Extract the (X, Y) coordinate from the center of the cell holding the provided text.  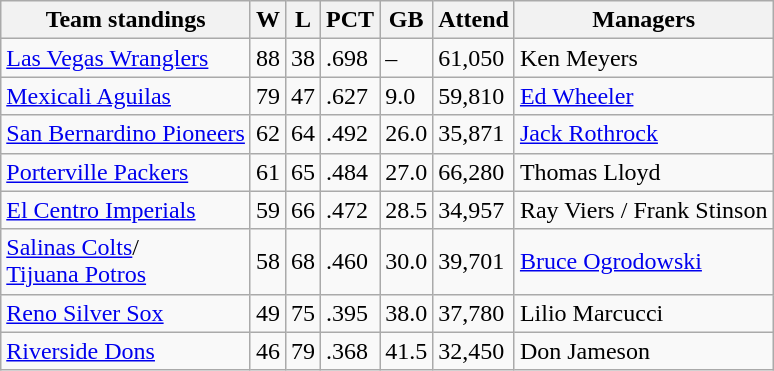
38 (302, 58)
Don Jameson (644, 351)
Lilio Marcucci (644, 313)
Attend (474, 20)
Team standings (126, 20)
Ed Wheeler (644, 96)
66,280 (474, 172)
62 (268, 134)
37,780 (474, 313)
.368 (350, 351)
Bruce Ogrodowski (644, 262)
28.5 (406, 210)
Ken Meyers (644, 58)
26.0 (406, 134)
.627 (350, 96)
PCT (350, 20)
39,701 (474, 262)
Porterville Packers (126, 172)
GB (406, 20)
66 (302, 210)
Managers (644, 20)
59 (268, 210)
64 (302, 134)
.484 (350, 172)
68 (302, 262)
75 (302, 313)
35,871 (474, 134)
– (406, 58)
Mexicali Aguilas (126, 96)
L (302, 20)
30.0 (406, 262)
34,957 (474, 210)
.698 (350, 58)
58 (268, 262)
9.0 (406, 96)
65 (302, 172)
Salinas Colts/ Tijuana Potros (126, 262)
27.0 (406, 172)
.395 (350, 313)
W (268, 20)
88 (268, 58)
61,050 (474, 58)
.472 (350, 210)
Riverside Dons (126, 351)
Ray Viers / Frank Stinson (644, 210)
Jack Rothrock (644, 134)
.460 (350, 262)
41.5 (406, 351)
32,450 (474, 351)
38.0 (406, 313)
Reno Silver Sox (126, 313)
San Bernardino Pioneers (126, 134)
49 (268, 313)
61 (268, 172)
47 (302, 96)
59,810 (474, 96)
.492 (350, 134)
Thomas Lloyd (644, 172)
Las Vegas Wranglers (126, 58)
46 (268, 351)
El Centro Imperials (126, 210)
